Find where the given text appears and provide that cell's center as [X, Y] coordinate. 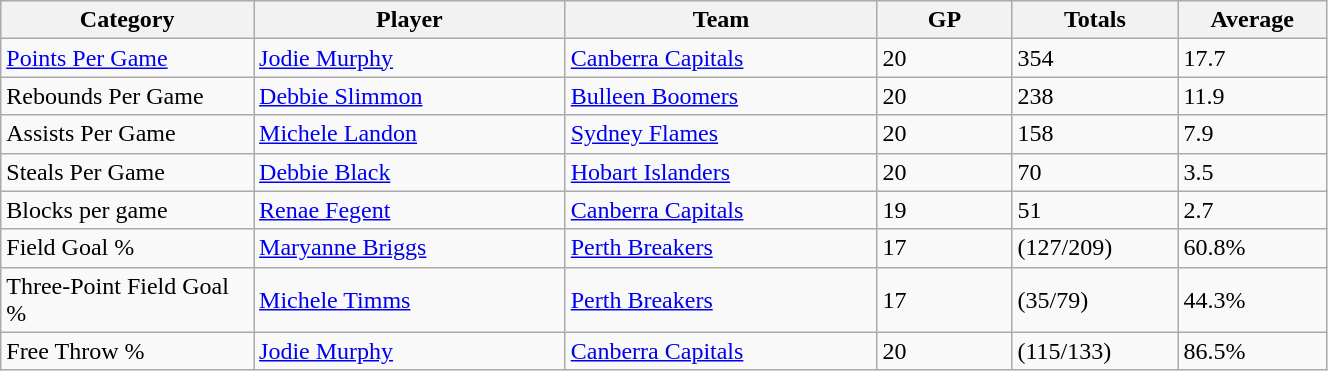
Bulleen Boomers [721, 96]
Assists Per Game [128, 134]
(35/79) [1095, 300]
Rebounds Per Game [128, 96]
Michele Timms [410, 300]
Totals [1095, 20]
Average [1252, 20]
7.9 [1252, 134]
Debbie Black [410, 172]
Three-Point Field Goal % [128, 300]
51 [1095, 210]
Free Throw % [128, 351]
Renae Fegent [410, 210]
19 [944, 210]
158 [1095, 134]
Maryanne Briggs [410, 248]
Steals Per Game [128, 172]
11.9 [1252, 96]
60.8% [1252, 248]
Field Goal % [128, 248]
Debbie Slimmon [410, 96]
Blocks per game [128, 210]
70 [1095, 172]
17.7 [1252, 58]
44.3% [1252, 300]
(127/209) [1095, 248]
3.5 [1252, 172]
GP [944, 20]
Points Per Game [128, 58]
Michele Landon [410, 134]
(115/133) [1095, 351]
354 [1095, 58]
Sydney Flames [721, 134]
Category [128, 20]
Team [721, 20]
238 [1095, 96]
2.7 [1252, 210]
Player [410, 20]
86.5% [1252, 351]
Hobart Islanders [721, 172]
